Return the (X, Y) coordinate for the center point of the cell that contains the specified text.  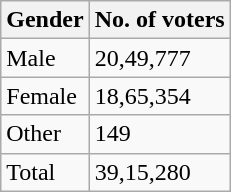
Female (45, 96)
Other (45, 134)
Male (45, 58)
39,15,280 (160, 172)
Total (45, 172)
No. of voters (160, 20)
20,49,777 (160, 58)
Gender (45, 20)
149 (160, 134)
18,65,354 (160, 96)
